Return the (x, y) coordinate for the center point of the cell that contains the specified text.  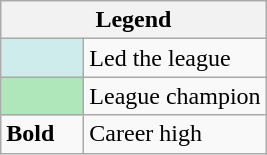
Led the league (175, 58)
Legend (134, 20)
Bold (42, 134)
Career high (175, 134)
League champion (175, 96)
